Capture the cell that displays the provided text and extract its [x, y] central coordinate. 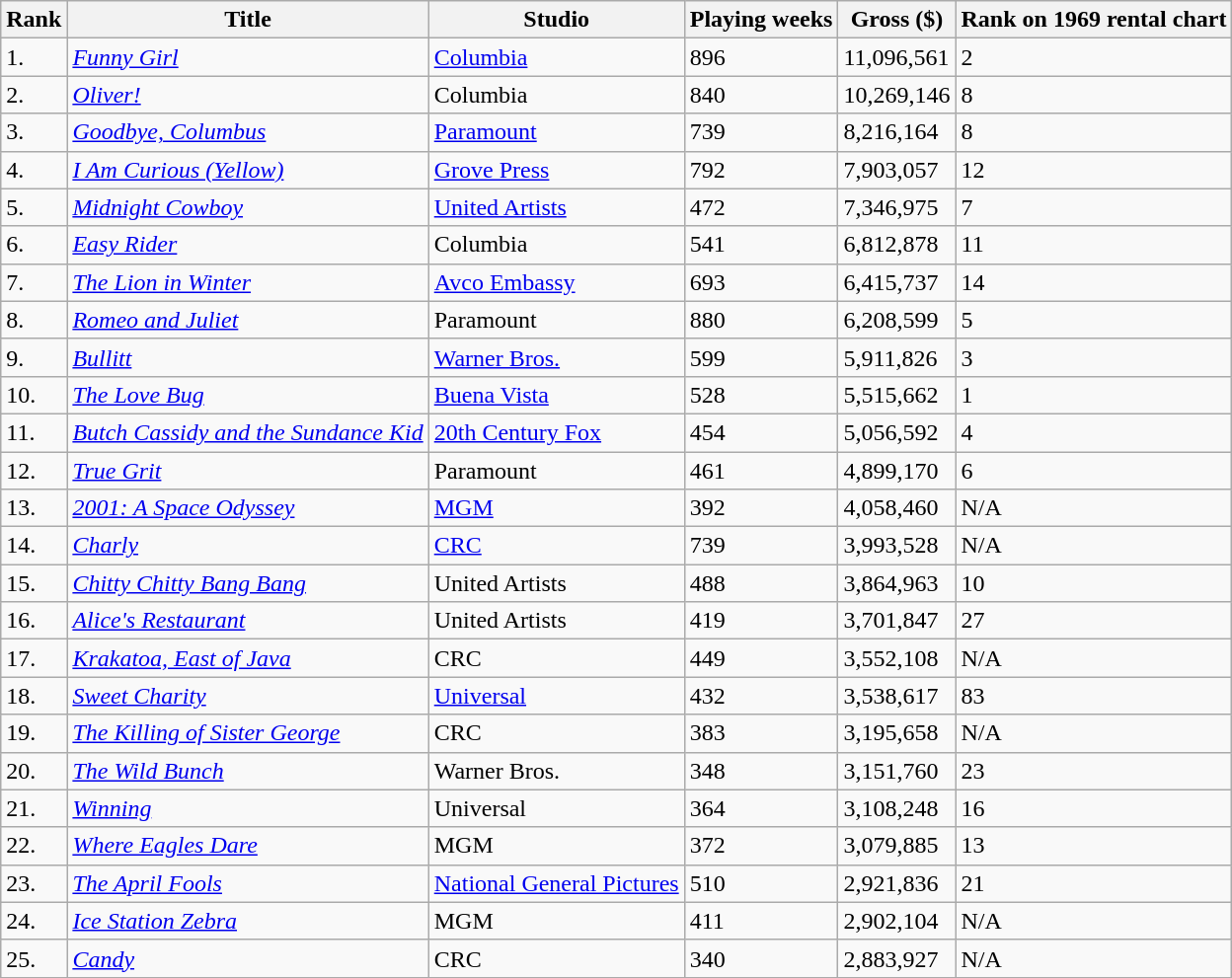
5,515,662 [896, 395]
599 [761, 357]
449 [761, 658]
The Lion in Winter [248, 282]
Oliver! [248, 95]
541 [761, 245]
Alice's Restaurant [248, 621]
17. [34, 658]
2 [1094, 57]
True Grit [248, 471]
454 [761, 432]
8,216,164 [896, 132]
364 [761, 808]
6,812,878 [896, 245]
Title [248, 20]
6,415,737 [896, 282]
83 [1094, 696]
I Am Curious (Yellow) [248, 170]
Rank [34, 20]
3,079,885 [896, 846]
The April Fools [248, 883]
Buena Vista [557, 395]
4. [34, 170]
16. [34, 621]
2001: A Space Odyssey [248, 508]
2,921,836 [896, 883]
472 [761, 207]
3,195,658 [896, 733]
Playing weeks [761, 20]
392 [761, 508]
Avco Embassy [557, 282]
20. [34, 771]
18. [34, 696]
Romeo and Juliet [248, 320]
4,058,460 [896, 508]
340 [761, 958]
432 [761, 696]
8. [34, 320]
Sweet Charity [248, 696]
3. [34, 132]
896 [761, 57]
411 [761, 921]
22. [34, 846]
21 [1094, 883]
9. [34, 357]
Candy [248, 958]
461 [761, 471]
The Wild Bunch [248, 771]
24. [34, 921]
6. [34, 245]
1 [1094, 395]
383 [761, 733]
372 [761, 846]
4,899,170 [896, 471]
11. [34, 432]
National General Pictures [557, 883]
3 [1094, 357]
3,108,248 [896, 808]
5,911,826 [896, 357]
7,346,975 [896, 207]
12. [34, 471]
Winning [248, 808]
Studio [557, 20]
The Love Bug [248, 395]
21. [34, 808]
693 [761, 282]
488 [761, 583]
16 [1094, 808]
840 [761, 95]
2. [34, 95]
Krakatoa, East of Java [248, 658]
23 [1094, 771]
Ice Station Zebra [248, 921]
Midnight Cowboy [248, 207]
Gross ($) [896, 20]
23. [34, 883]
5,056,592 [896, 432]
Butch Cassidy and the Sundance Kid [248, 432]
3,151,760 [896, 771]
14 [1094, 282]
Where Eagles Dare [248, 846]
25. [34, 958]
10,269,146 [896, 95]
Chitty Chitty Bang Bang [248, 583]
792 [761, 170]
3,701,847 [896, 621]
10. [34, 395]
The Killing of Sister George [248, 733]
Charly [248, 546]
14. [34, 546]
Funny Girl [248, 57]
419 [761, 621]
Bullitt [248, 357]
27 [1094, 621]
Goodbye, Columbus [248, 132]
10 [1094, 583]
7. [34, 282]
19. [34, 733]
2,902,104 [896, 921]
11,096,561 [896, 57]
Rank on 1969 rental chart [1094, 20]
2,883,927 [896, 958]
13 [1094, 846]
20th Century Fox [557, 432]
Easy Rider [248, 245]
3,864,963 [896, 583]
528 [761, 395]
5. [34, 207]
12 [1094, 170]
348 [761, 771]
3,552,108 [896, 658]
13. [34, 508]
3,538,617 [896, 696]
5 [1094, 320]
7 [1094, 207]
6,208,599 [896, 320]
4 [1094, 432]
Grove Press [557, 170]
6 [1094, 471]
880 [761, 320]
7,903,057 [896, 170]
11 [1094, 245]
3,993,528 [896, 546]
510 [761, 883]
1. [34, 57]
15. [34, 583]
